Pinpoint the cell where the given text exists, returning its (X, Y) midpoint coordinate. 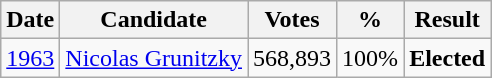
Nicolas Grunitzky (154, 58)
% (370, 20)
Date (30, 20)
Result (448, 20)
568,893 (292, 58)
100% (370, 58)
Votes (292, 20)
Candidate (154, 20)
1963 (30, 58)
Elected (448, 58)
